For the text-containing cell, return its midpoint in [X, Y] coordinate format. 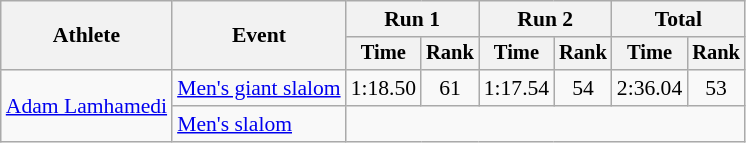
53 [716, 88]
Athlete [86, 36]
Run 2 [546, 19]
Men's giant slalom [259, 88]
54 [583, 88]
Total [678, 19]
Adam Lamhamedi [86, 106]
61 [450, 88]
Run 1 [412, 19]
1:18.50 [384, 88]
2:36.04 [650, 88]
Men's slalom [259, 124]
1:17.54 [516, 88]
Event [259, 36]
